For the text-containing cell, return its midpoint in [x, y] coordinate format. 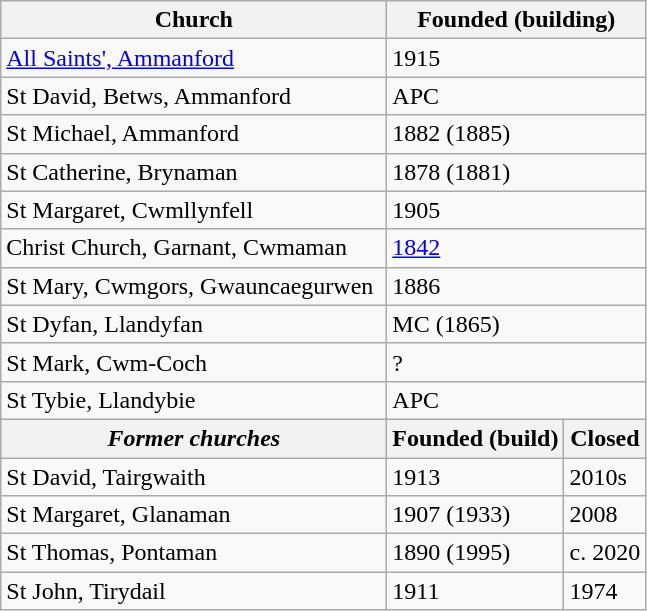
St Catherine, Brynaman [194, 172]
1842 [516, 248]
1886 [516, 286]
St Thomas, Pontaman [194, 553]
? [516, 362]
St Margaret, Glanaman [194, 515]
St Mark, Cwm-Coch [194, 362]
1915 [516, 58]
1907 (1933) [476, 515]
1911 [476, 591]
Founded (building) [516, 20]
St John, Tirydail [194, 591]
St David, Betws, Ammanford [194, 96]
Founded (build) [476, 438]
Christ Church, Garnant, Cwmaman [194, 248]
St David, Tairgwaith [194, 477]
St Margaret, Cwmllynfell [194, 210]
1913 [476, 477]
St Tybie, Llandybie [194, 400]
1905 [516, 210]
St Michael, Ammanford [194, 134]
1974 [605, 591]
2008 [605, 515]
1890 (1995) [476, 553]
Closed [605, 438]
1882 (1885) [516, 134]
St Dyfan, Llandyfan [194, 324]
St Mary, Cwmgors, Gwauncaegurwen [194, 286]
All Saints', Ammanford [194, 58]
Church [194, 20]
c. 2020 [605, 553]
MC (1865) [516, 324]
Former churches [194, 438]
2010s [605, 477]
1878 (1881) [516, 172]
